From the cell containing the given text, extract its center point as [x, y] coordinate. 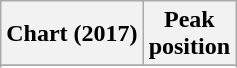
Chart (2017) [72, 34]
Peakposition [189, 34]
